Determine the (x, y) coordinate at the center of the cell enclosing the given text.  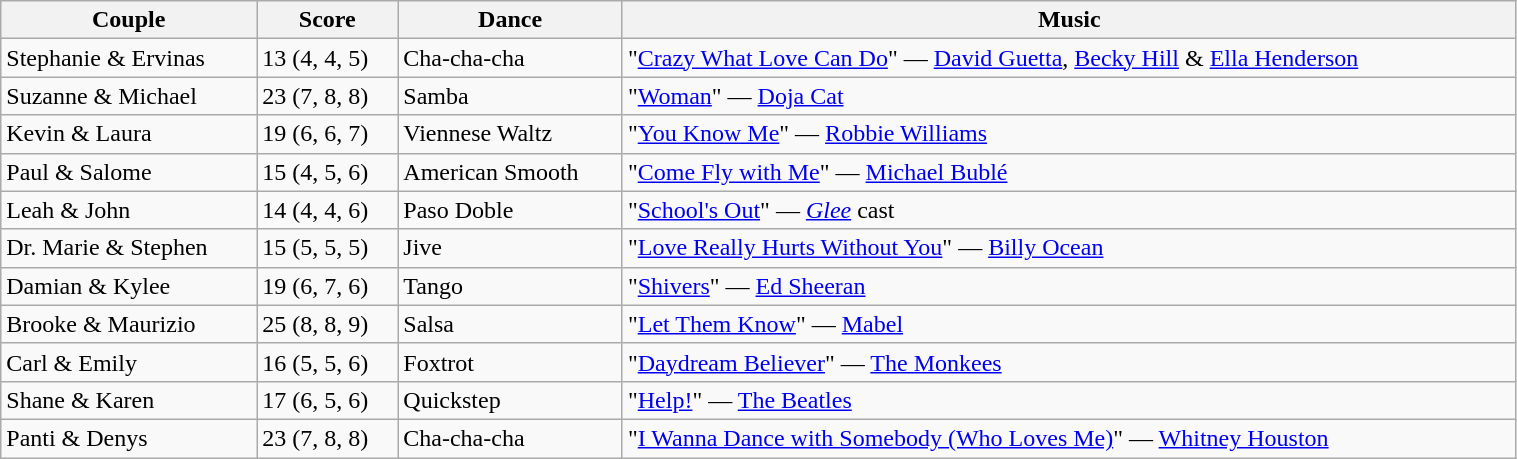
17 (6, 5, 6) (328, 400)
19 (6, 6, 7) (328, 134)
Score (328, 20)
"Help!" — The Beatles (1069, 400)
16 (5, 5, 6) (328, 362)
Damian & Kylee (129, 286)
Dr. Marie & Stephen (129, 248)
Shane & Karen (129, 400)
Couple (129, 20)
15 (4, 5, 6) (328, 172)
"Crazy What Love Can Do" — David Guetta, Becky Hill & Ella Henderson (1069, 58)
Carl & Emily (129, 362)
13 (4, 4, 5) (328, 58)
Leah & John (129, 210)
"Come Fly with Me" — Michael Bublé (1069, 172)
Tango (510, 286)
Dance (510, 20)
15 (5, 5, 5) (328, 248)
"I Wanna Dance with Somebody (Who Loves Me)" — Whitney Houston (1069, 438)
Salsa (510, 324)
"School's Out" — Glee cast (1069, 210)
25 (8, 8, 9) (328, 324)
"Shivers" — Ed Sheeran (1069, 286)
Quickstep (510, 400)
American Smooth (510, 172)
19 (6, 7, 6) (328, 286)
"Love Really Hurts Without You" — Billy Ocean (1069, 248)
Kevin & Laura (129, 134)
Paul & Salome (129, 172)
Music (1069, 20)
Suzanne & Michael (129, 96)
Stephanie & Ervinas (129, 58)
Brooke & Maurizio (129, 324)
"Let Them Know" — Mabel (1069, 324)
Jive (510, 248)
Samba (510, 96)
Viennese Waltz (510, 134)
"Daydream Believer" — The Monkees (1069, 362)
"Woman" — Doja Cat (1069, 96)
Panti & Denys (129, 438)
"You Know Me" — Robbie Williams (1069, 134)
Paso Doble (510, 210)
14 (4, 4, 6) (328, 210)
Foxtrot (510, 362)
